Capture the cell that displays the provided text and extract its [X, Y] central coordinate. 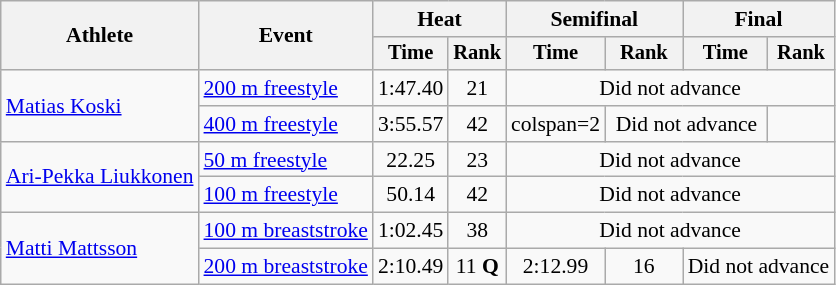
100 m freestyle [286, 195]
2:10.49 [410, 267]
400 m freestyle [286, 124]
22.25 [410, 160]
Semifinal [594, 19]
1:47.40 [410, 88]
21 [477, 88]
38 [477, 231]
Matti Mattsson [100, 248]
2:12.99 [556, 267]
colspan=2 [556, 124]
1:02.45 [410, 231]
Event [286, 36]
100 m breaststroke [286, 231]
23 [477, 160]
3:55.57 [410, 124]
50 m freestyle [286, 160]
Matias Koski [100, 106]
200 m breaststroke [286, 267]
200 m freestyle [286, 88]
16 [644, 267]
11 Q [477, 267]
Athlete [100, 36]
Heat [440, 19]
Final [759, 19]
Ari-Pekka Liukkonen [100, 178]
50.14 [410, 195]
